Determine the (X, Y) coordinate at the center of the cell enclosing the given text.  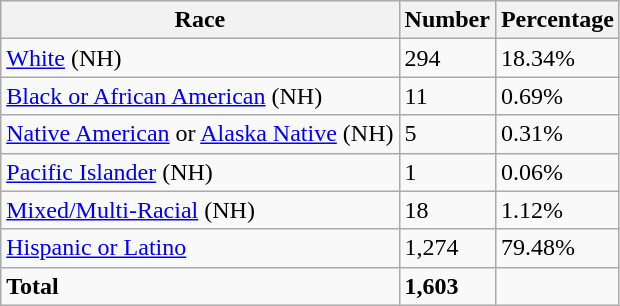
1 (447, 172)
Total (200, 286)
Mixed/Multi-Racial (NH) (200, 210)
White (NH) (200, 58)
1.12% (557, 210)
18.34% (557, 58)
Black or African American (NH) (200, 96)
5 (447, 134)
Race (200, 20)
Percentage (557, 20)
1,274 (447, 248)
0.06% (557, 172)
79.48% (557, 248)
0.31% (557, 134)
Number (447, 20)
1,603 (447, 286)
18 (447, 210)
11 (447, 96)
294 (447, 58)
Pacific Islander (NH) (200, 172)
Hispanic or Latino (200, 248)
0.69% (557, 96)
Native American or Alaska Native (NH) (200, 134)
